Detect which cell encompasses the target text, then output its (x, y) center coordinate. 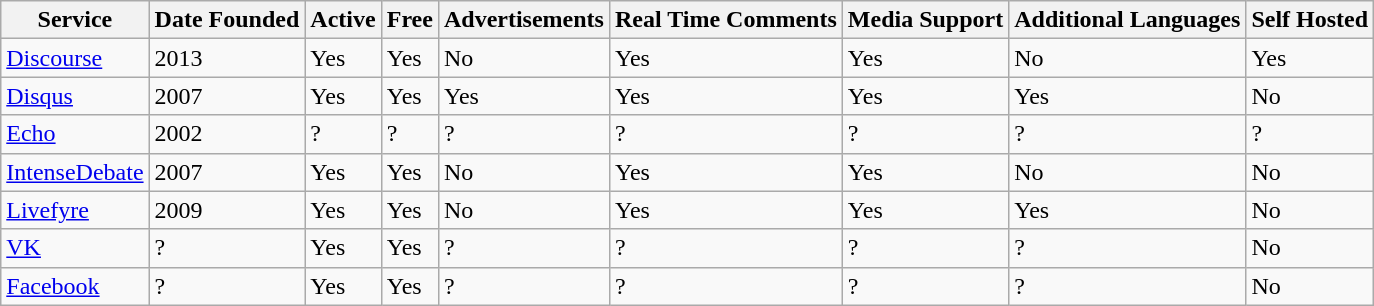
Self Hosted (1310, 20)
Real Time Comments (726, 20)
Facebook (75, 286)
Livefyre (75, 210)
Active (343, 20)
Service (75, 20)
Date Founded (227, 20)
2002 (227, 134)
Discourse (75, 58)
Disqus (75, 96)
2009 (227, 210)
VK (75, 248)
2013 (227, 58)
IntenseDebate (75, 172)
Free (410, 20)
Media Support (925, 20)
Echo (75, 134)
Additional Languages (1128, 20)
Advertisements (524, 20)
